Identify which cell holds the provided text, then report its [x, y] central coordinate. 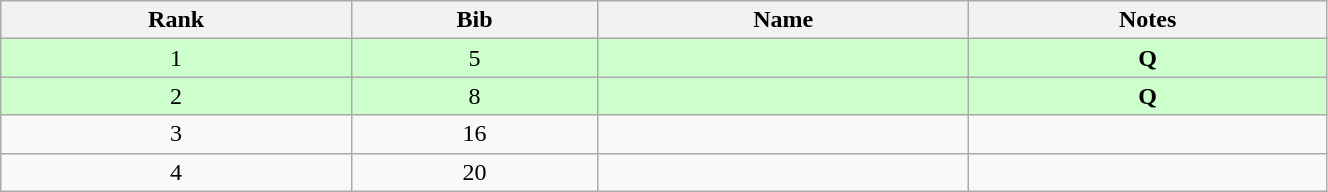
20 [474, 172]
Rank [176, 20]
5 [474, 58]
1 [176, 58]
8 [474, 96]
2 [176, 96]
Name [784, 20]
Bib [474, 20]
Notes [1148, 20]
3 [176, 134]
16 [474, 134]
4 [176, 172]
